Search for the cell housing the specified text and yield its [x, y] center coordinate. 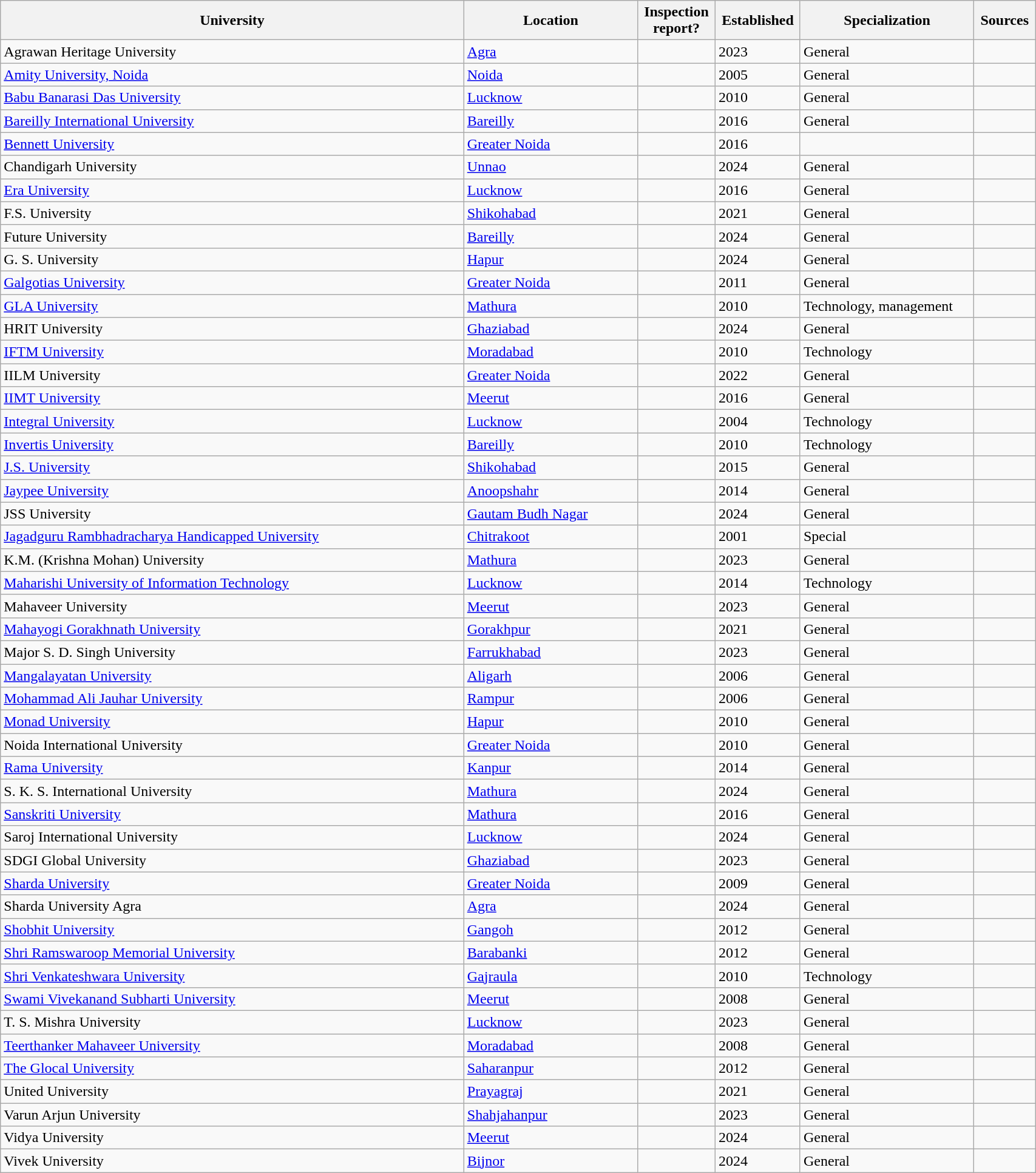
HRIT University [232, 329]
Shobhit University [232, 930]
G. S. University [232, 259]
Varun Arjun University [232, 1115]
Specialization [887, 21]
Special [887, 537]
Established [758, 21]
IILM University [232, 375]
Farrukhabad [550, 652]
Maharishi University of Information Technology [232, 583]
Noida [550, 75]
Sharda University Agra [232, 906]
Mahayogi Gorakhnath University [232, 629]
Amity University, Noida [232, 75]
Barabanki [550, 953]
Vidya University [232, 1138]
Shri Venkateshwara University [232, 976]
Anoopshahr [550, 491]
The Glocal University [232, 1069]
Chandigarh University [232, 167]
F.S. University [232, 213]
Future University [232, 236]
Rama University [232, 768]
Gangoh [550, 930]
Gautam Budh Nagar [550, 514]
Jagadguru Rambhadracharya Handicapped University [232, 537]
Monad University [232, 722]
Invertis University [232, 444]
Gajraula [550, 976]
Teerthanker Mahaveer University [232, 1045]
Gorakhpur [550, 629]
Babu Banarasi Das University [232, 98]
J.S. University [232, 467]
2009 [758, 883]
Shahjahanpur [550, 1115]
2011 [758, 282]
K.M. (Krishna Mohan) University [232, 560]
Major S. D. Singh University [232, 652]
Location [550, 21]
S. K. S. International University [232, 791]
IFTM University [232, 352]
2001 [758, 537]
T. S. Mishra University [232, 1022]
IIMT University [232, 398]
Galgotias University [232, 282]
Era University [232, 190]
Bareilly International University [232, 121]
United University [232, 1092]
University [232, 21]
Noida International University [232, 745]
2005 [758, 75]
Sources [1005, 21]
2015 [758, 467]
Mahaveer University [232, 606]
Chitrakoot [550, 537]
Rampur [550, 699]
Mohammad Ali Jauhar University [232, 699]
GLA University [232, 305]
Saroj International University [232, 837]
Unnao [550, 167]
Vivek University [232, 1161]
2004 [758, 421]
Jaypee University [232, 491]
Mangalayatan University [232, 676]
JSS University [232, 514]
Saharanpur [550, 1069]
SDGI Global University [232, 860]
Inspection report? [677, 21]
Kanpur [550, 768]
2022 [758, 375]
Agrawan Heritage University [232, 52]
Aligarh [550, 676]
Bennett University [232, 144]
Technology, management [887, 305]
Prayagraj [550, 1092]
Sharda University [232, 883]
Swami Vivekanand Subharti University [232, 999]
Integral University [232, 421]
Bijnor [550, 1161]
Sanskriti University [232, 814]
Shri Ramswaroop Memorial University [232, 953]
